From the cell containing the given text, extract its center point as (x, y) coordinate. 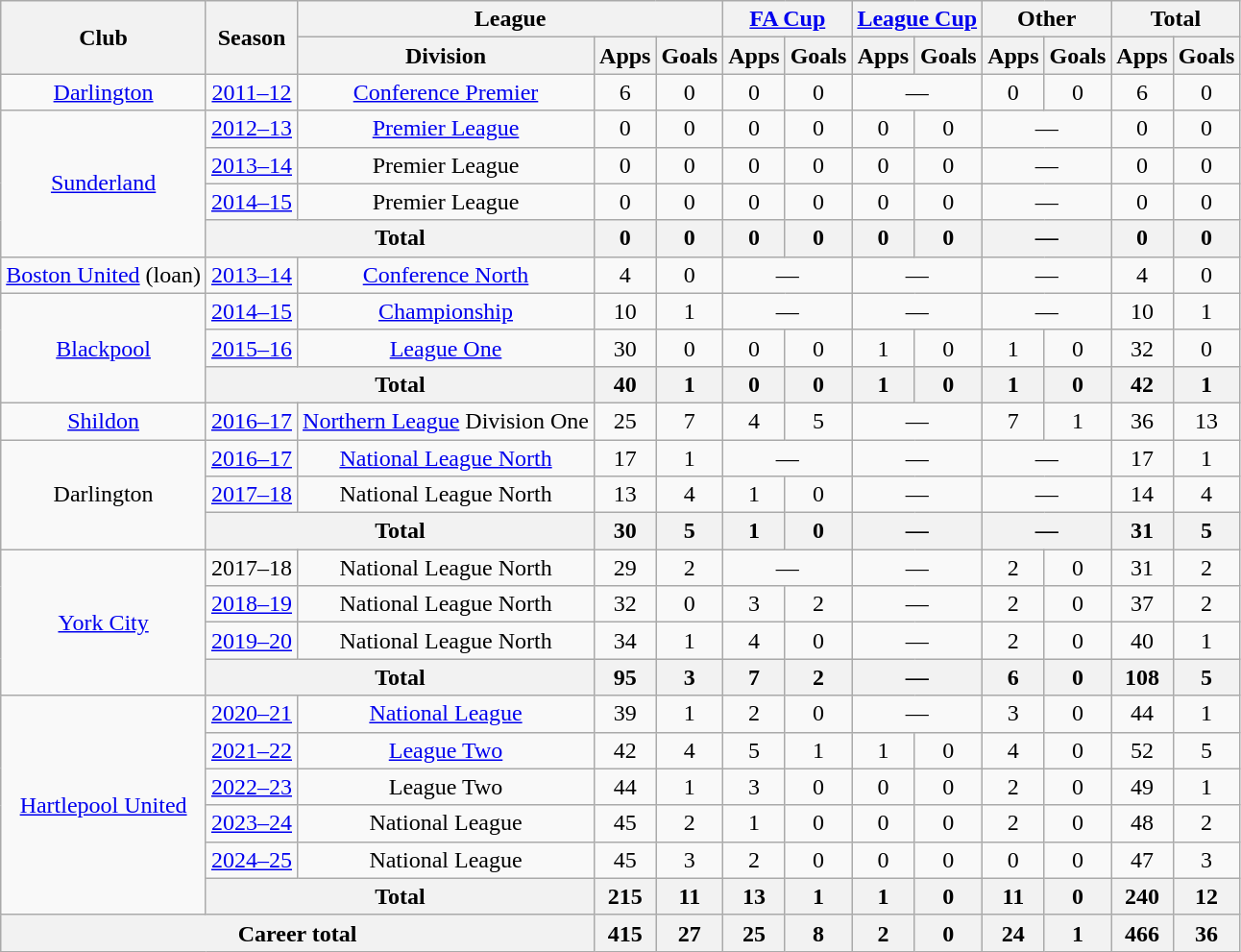
2020–21 (252, 714)
52 (1142, 750)
39 (625, 714)
466 (1142, 933)
108 (1142, 677)
League One (446, 348)
2011–12 (252, 92)
2021–22 (252, 750)
95 (625, 677)
2015–16 (252, 348)
27 (690, 933)
Northern League Division One (446, 421)
Shildon (104, 421)
215 (625, 896)
Division (446, 56)
24 (1013, 933)
Conference North (446, 275)
Other (1047, 19)
240 (1142, 896)
34 (625, 641)
2018–19 (252, 604)
14 (1142, 495)
League (511, 19)
Conference Premier (446, 92)
37 (1142, 604)
York City (104, 622)
Blackpool (104, 348)
47 (1142, 860)
8 (818, 933)
Club (104, 37)
League Cup (917, 19)
48 (1142, 823)
415 (625, 933)
Season (252, 37)
2022–23 (252, 787)
Sunderland (104, 183)
FA Cup (788, 19)
49 (1142, 787)
29 (625, 568)
2012–13 (252, 129)
12 (1206, 896)
Championship (446, 311)
2024–25 (252, 860)
2019–20 (252, 641)
Hartlepool United (104, 805)
Career total (298, 933)
2023–24 (252, 823)
Boston United (loan) (104, 275)
